Identify which cell holds the provided text, then report its [X, Y] central coordinate. 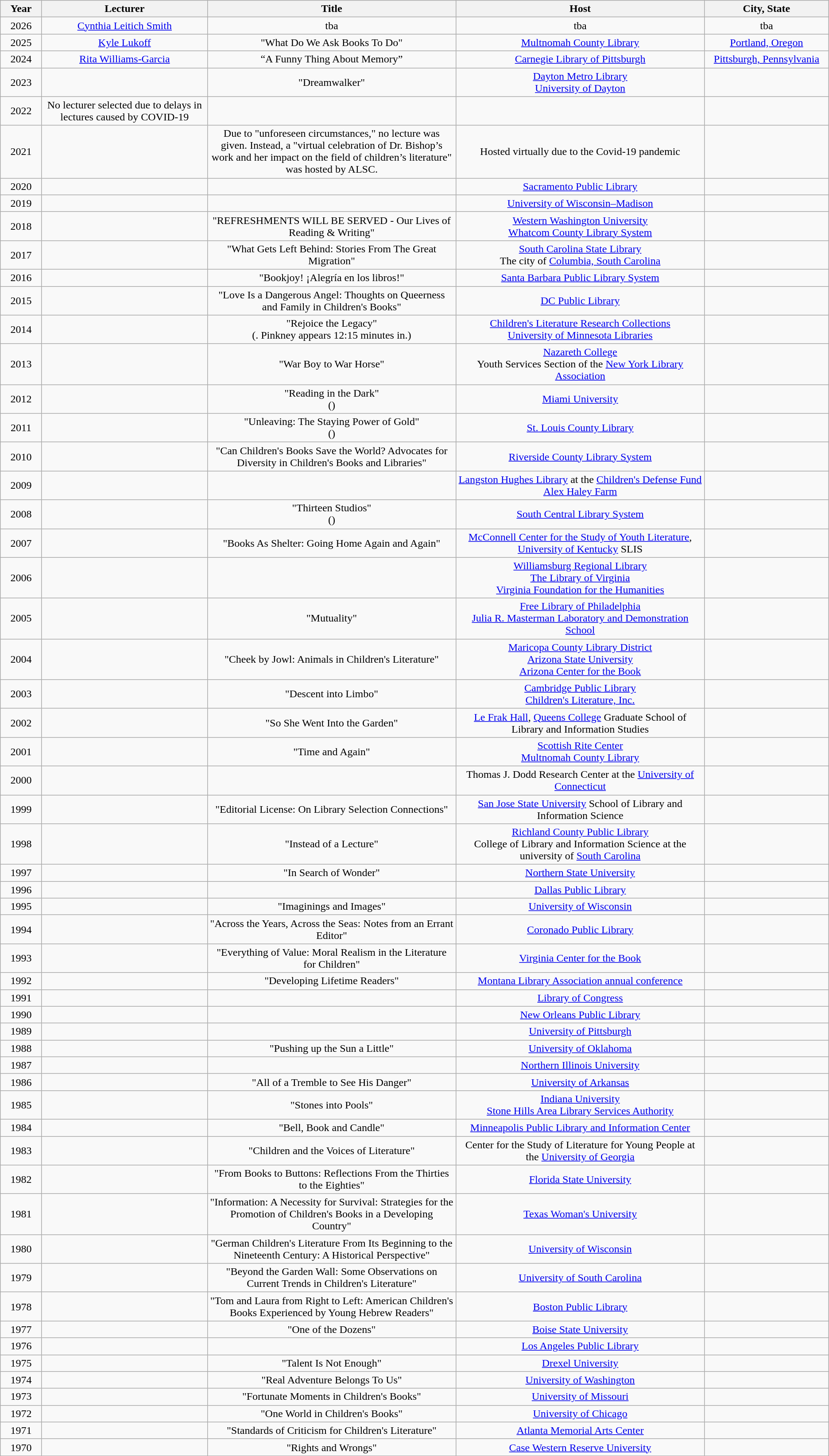
"Can Children's Books Save the World? Advocates for Diversity in Children's Books and Libraries" [331, 457]
"Cheek by Jowl: Animals in Children's Literature" [331, 659]
"Descent into Limbo" [331, 694]
University of Missouri [580, 1397]
"Everything of Value: Moral Realism in the Literature for Children" [331, 958]
St. Louis County Library [580, 428]
2018 [21, 226]
Kyle Lukoff [124, 42]
South Carolina State Library The city of Columbia, South Carolina [580, 255]
Langston Hughes Library at the Children's Defense Fund Alex Haley Farm [580, 485]
"One of the Dozens" [331, 1329]
1976 [21, 1346]
Western Washington University Whatcom County Library System [580, 226]
Dallas Public Library [580, 890]
University of Oklahoma [580, 1048]
2009 [21, 485]
"Stones into Pools" [331, 1105]
McConnell Center for the Study of Youth Literature, University of Kentucky SLIS [580, 543]
2005 [21, 618]
2012 [21, 399]
Boise State University [580, 1329]
2001 [21, 752]
"Love Is a Dangerous Angel: Thoughts on Queerness and Family in Children's Books" [331, 300]
1986 [21, 1082]
Riverside County Library System [580, 457]
University of Pittsburgh [580, 1031]
"Time and Again" [331, 752]
1993 [21, 958]
DC Public Library [580, 300]
2013 [21, 364]
Le Frak Hall, Queens College Graduate School of Library and Information Studies [580, 722]
Northern State University [580, 873]
"From Books to Buttons: Reflections From the Thirties to the Eighties" [331, 1179]
No lecturer selected due to delays in lectures caused by COVID-19 [124, 111]
"Books As Shelter: Going Home Again and Again" [331, 543]
Minneapolis Public Library and Information Center [580, 1128]
University of Arkansas [580, 1082]
South Central Library System [580, 514]
"REFRESHMENTS WILL BE SERVED - Our Lives of Reading & Writing" [331, 226]
Santa Barbara Public Library System [580, 278]
Drexel University [580, 1363]
1975 [21, 1363]
Thomas J. Dodd Research Center at the University of Connecticut [580, 780]
"Dreamwalker" [331, 82]
"Imaginings and Images" [331, 907]
1980 [21, 1249]
"Fortunate Moments in Children's Books" [331, 1397]
2025 [21, 42]
2019 [21, 203]
1972 [21, 1414]
"What Gets Left Behind: Stories From The Great Migration" [331, 255]
2008 [21, 514]
1984 [21, 1128]
Lecturer [124, 9]
New Orleans Public Library [580, 1015]
1996 [21, 890]
2006 [21, 578]
1999 [21, 809]
"Tom and Laura from Right to Left: American Children's Books Experienced by Young Hebrew Readers" [331, 1307]
1989 [21, 1031]
Hosted virtually due to the Covid-19 pandemic [580, 151]
Montana Library Association annual conference [580, 981]
Host [580, 9]
"Bookjoy! ¡Alegría en los libros!" [331, 278]
City, State [767, 9]
"All of a Tremble to See His Danger" [331, 1082]
"What Do We Ask Books To Do" [331, 42]
University of Washington [580, 1380]
Coronado Public Library [580, 930]
Year [21, 9]
Los Angeles Public Library [580, 1346]
Case Western Reserve University [580, 1447]
2014 [21, 329]
2015 [21, 300]
1991 [21, 998]
1979 [21, 1278]
"War Boy to War Horse" [331, 364]
"Rights and Wrongs" [331, 1447]
"Children and the Voices of Literature" [331, 1150]
2000 [21, 780]
Carnegie Library of Pittsburgh [580, 59]
1977 [21, 1329]
2017 [21, 255]
University of Wisconsin–Madison [580, 203]
2026 [21, 26]
1974 [21, 1380]
"Editorial License: On Library Selection Connections" [331, 809]
2016 [21, 278]
Maricopa County Library District Arizona State UniversityArizona Center for the Book [580, 659]
Nazareth College Youth Services Section of the New York Library Association [580, 364]
2007 [21, 543]
2020 [21, 186]
1978 [21, 1307]
2024 [21, 59]
1973 [21, 1397]
San Jose State University School of Library and Information Science [580, 809]
"Across the Years, Across the Seas: Notes from an Errant Editor" [331, 930]
"Pushing up the Sun a Little" [331, 1048]
Northern Illinois University [580, 1065]
"Standards of Criticism for Children's Literature" [331, 1430]
Virginia Center for the Book [580, 958]
"Mutuality" [331, 618]
Scottish Rite CenterMultnomah County Library [580, 752]
"In Search of Wonder" [331, 873]
1985 [21, 1105]
2004 [21, 659]
"Rejoice the Legacy" (. Pinkney appears 12:15 minutes in.) [331, 329]
"German Children's Literature From Its Beginning to the Nineteenth Century: A Historical Perspective" [331, 1249]
Richland County Public Library College of Library and Information Science at the university of South Carolina [580, 844]
Miami University [580, 399]
"Unleaving: The Staying Power of Gold" () [331, 428]
1982 [21, 1179]
"Information: A Necessity for Survival: Strategies for the Promotion of Children's Books in a Developing Country" [331, 1214]
Children's Literature Research Collections University of Minnesota Libraries [580, 329]
University of Chicago [580, 1414]
2003 [21, 694]
Title [331, 9]
"Real Adventure Belongs To Us" [331, 1380]
"So She Went Into the Garden" [331, 722]
"Reading in the Dark" () [331, 399]
"Talent Is Not Enough" [331, 1363]
Free Library of PhiladelphiaJulia R. Masterman Laboratory and Demonstration School [580, 618]
University of South Carolina [580, 1278]
2002 [21, 722]
Florida State University [580, 1179]
Sacramento Public Library [580, 186]
1994 [21, 930]
"Developing Lifetime Readers" [331, 981]
2011 [21, 428]
Rita Williams-Garcia [124, 59]
1983 [21, 1150]
1992 [21, 981]
2010 [21, 457]
Cynthia Leitich Smith [124, 26]
1997 [21, 873]
Multnomah County Library [580, 42]
Indiana University Stone Hills Area Library Services Authority [580, 1105]
Boston Public Library [580, 1307]
“A Funny Thing About Memory” [331, 59]
2023 [21, 82]
2022 [21, 111]
1970 [21, 1447]
Library of Congress [580, 998]
"One World in Children's Books" [331, 1414]
Portland, Oregon [767, 42]
1971 [21, 1430]
Pittsburgh, Pennsylvania [767, 59]
Texas Woman's University [580, 1214]
Atlanta Memorial Arts Center [580, 1430]
Williamsburg Regional LibraryThe Library of VirginiaVirginia Foundation for the Humanities [580, 578]
"Bell, Book and Candle" [331, 1128]
Center for the Study of Literature for Young People at the University of Georgia [580, 1150]
"Thirteen Studios" () [331, 514]
1990 [21, 1015]
Dayton Metro Library University of Dayton [580, 82]
1987 [21, 1065]
1988 [21, 1048]
"Beyond the Garden Wall: Some Observations on Current Trends in Children's Literature" [331, 1278]
1995 [21, 907]
1998 [21, 844]
"Instead of a Lecture" [331, 844]
1981 [21, 1214]
Cambridge Public LibraryChildren's Literature, Inc. [580, 694]
2021 [21, 151]
